Scan for the cell matching the given text and deliver its [x, y] coordinate at center. 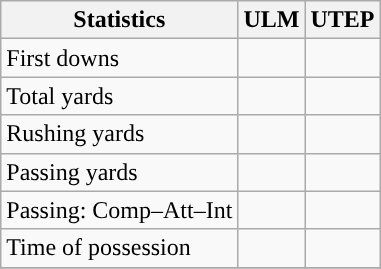
First downs [120, 58]
ULM [272, 20]
Passing yards [120, 172]
UTEP [342, 20]
Statistics [120, 20]
Total yards [120, 96]
Time of possession [120, 248]
Rushing yards [120, 134]
Passing: Comp–Att–Int [120, 210]
